For the text-containing cell, return its midpoint in (X, Y) coordinate format. 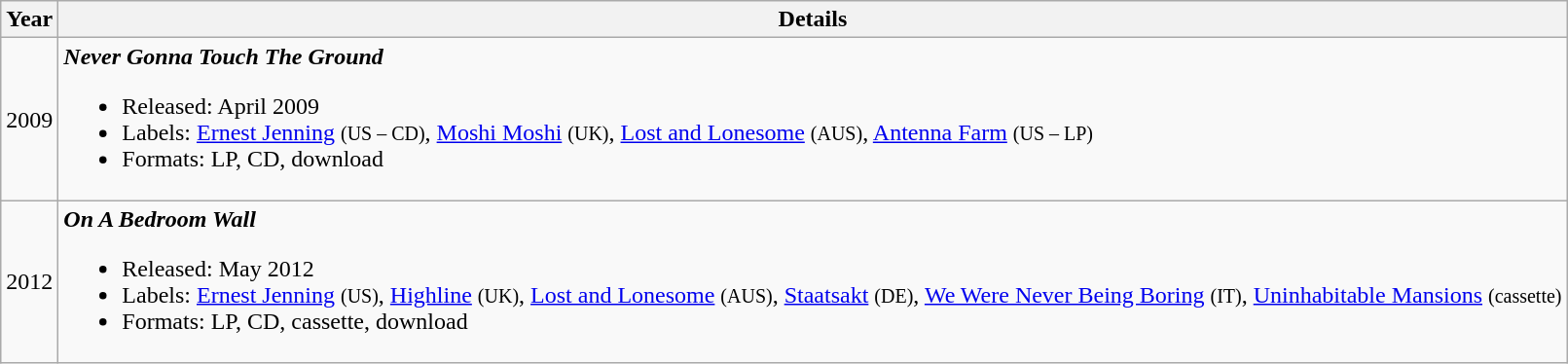
2012 (29, 282)
Details (813, 19)
Year (29, 19)
2009 (29, 119)
